Detect which cell encompasses the target text, then output its (X, Y) center coordinate. 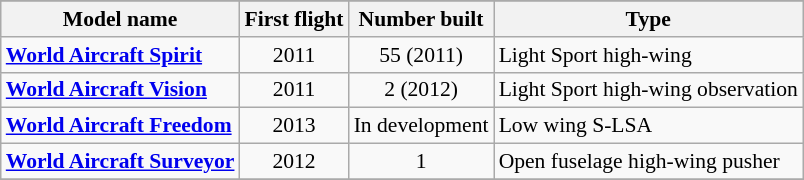
Low wing S-LSA (648, 126)
1 (422, 162)
Number built (422, 19)
World Aircraft Freedom (120, 126)
Light Sport high-wing observation (648, 90)
2012 (294, 162)
Light Sport high-wing (648, 55)
Type (648, 19)
2 (2012) (422, 90)
Open fuselage high-wing pusher (648, 162)
Model name (120, 19)
2013 (294, 126)
In development (422, 126)
First flight (294, 19)
World Aircraft Spirit (120, 55)
World Aircraft Surveyor (120, 162)
World Aircraft Vision (120, 90)
55 (2011) (422, 55)
